Find where the given text appears and provide that cell's center as [X, Y] coordinate. 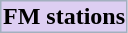
FM stations [64, 16]
